Pinpoint the cell where the given text exists, returning its (x, y) midpoint coordinate. 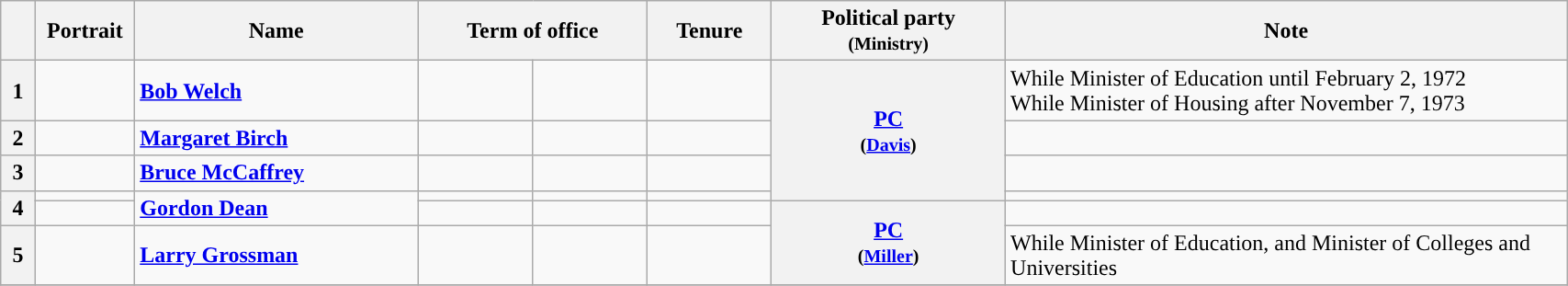
Bob Welch (276, 90)
Term of office (533, 31)
3 (18, 173)
Margaret Birch (276, 138)
While Minister of Education until February 2, 1972 While Minister of Housing after November 7, 1973 (1286, 90)
5 (18, 256)
Tenure (709, 31)
Political party(Ministry) (889, 31)
2 (18, 138)
Larry Grossman (276, 256)
4 (18, 208)
Note (1286, 31)
PC(Miller) (889, 243)
Bruce McCaffrey (276, 173)
PC(Davis) (889, 131)
Gordon Dean (276, 208)
While Minister of Education, and Minister of Colleges and Universities (1286, 256)
Name (276, 31)
1 (18, 90)
Portrait (85, 31)
